Extract the (X, Y) coordinate from the center of the cell holding the provided text.  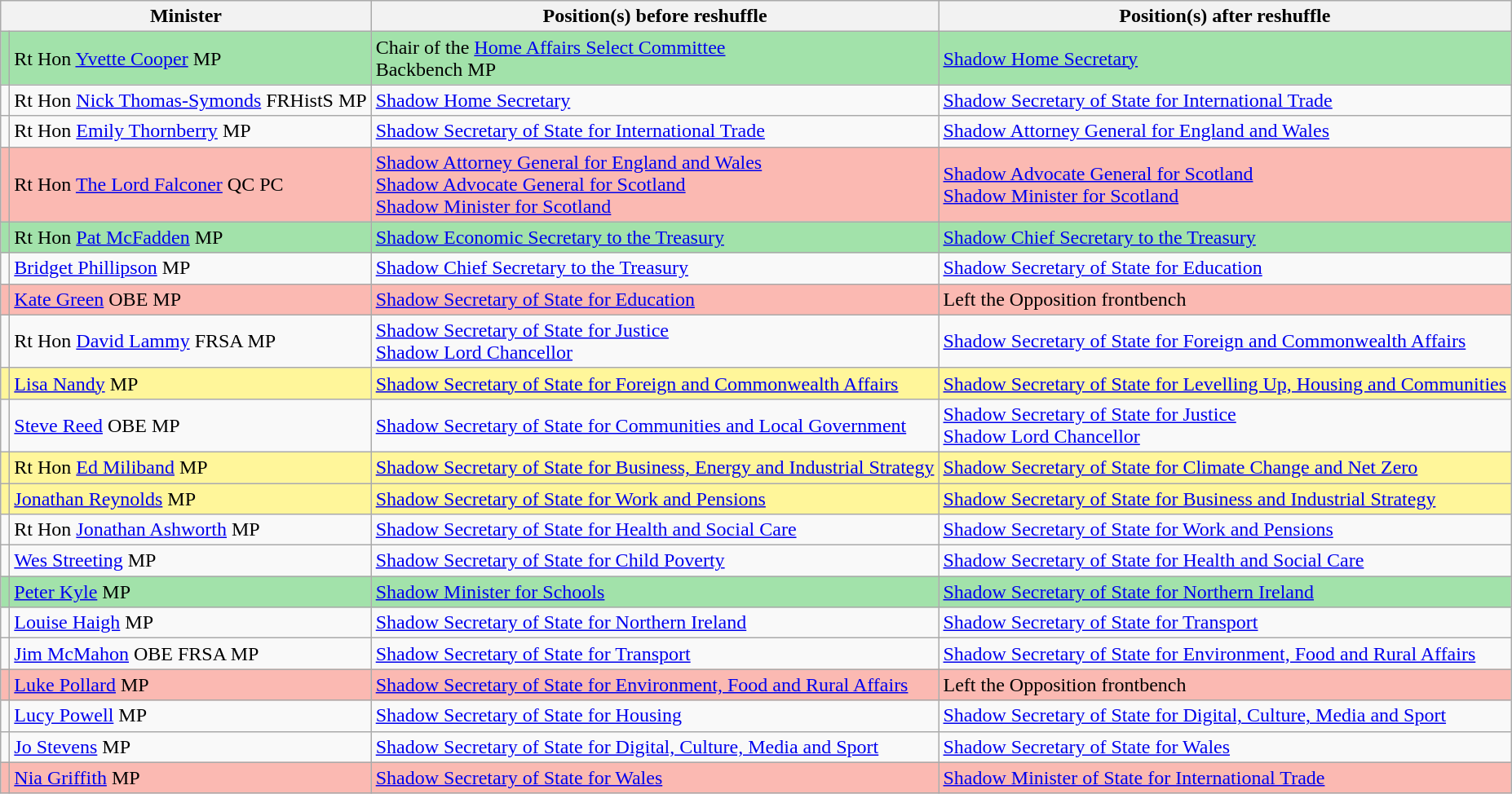
Lucy Powell MP (191, 716)
Shadow Attorney General for England and Wales (1225, 131)
Jo Stevens MP (191, 747)
Shadow Minister for Schools (655, 592)
Jim McMahon OBE FRSA MP (191, 654)
Louise Haigh MP (191, 623)
Shadow Secretary of State for Levelling Up, Housing and Communities (1225, 383)
Rt Hon Emily Thornberry MP (191, 131)
Position(s) before reshuffle (655, 16)
Rt Hon Ed Miliband MP (191, 467)
Luke Pollard MP (191, 685)
Steve Reed OBE MP (191, 426)
Rt Hon Nick Thomas-Symonds FRHistS MP (191, 100)
Kate Green OBE MP (191, 299)
Shadow Economic Secretary to the Treasury (655, 237)
Wes Streeting MP (191, 561)
Minister (186, 16)
Rt Hon David Lammy FRSA MP (191, 341)
Shadow Secretary of State for Business and Industrial Strategy (1225, 498)
Position(s) after reshuffle (1225, 16)
Jonathan Reynolds MP (191, 498)
Rt Hon The Lord Falconer QC PC (191, 184)
Shadow Secretary of State for Housing (655, 716)
Shadow Secretary of State for Business, Energy and Industrial Strategy (655, 467)
Bridget Phillipson MP (191, 268)
Lisa Nandy MP (191, 383)
Rt Hon Jonathan Ashworth MP (191, 530)
Rt Hon Pat McFadden MP (191, 237)
Shadow Advocate General for ScotlandShadow Minister for Scotland (1225, 184)
Shadow Secretary of State for Climate Change and Net Zero (1225, 467)
Nia Griffith MP (191, 778)
Rt Hon Yvette Cooper MP (191, 59)
Shadow Minister of State for International Trade (1225, 778)
Shadow Secretary of State for Communities and Local Government (655, 426)
Shadow Attorney General for England and WalesShadow Advocate General for ScotlandShadow Minister for Scotland (655, 184)
Peter Kyle MP (191, 592)
Chair of the Home Affairs Select CommitteeBackbench MP (655, 59)
Shadow Secretary of State for Child Poverty (655, 561)
